Locate the cell with the specified text and output its [X, Y] center coordinate. 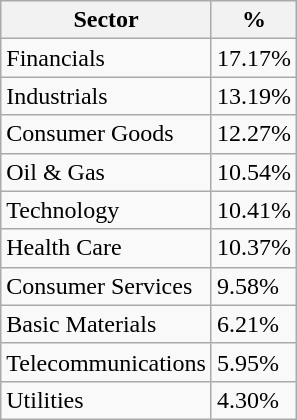
13.19% [254, 96]
10.41% [254, 210]
Oil & Gas [106, 172]
Basic Materials [106, 324]
10.37% [254, 248]
5.95% [254, 362]
6.21% [254, 324]
Consumer Goods [106, 134]
9.58% [254, 286]
Consumer Services [106, 286]
% [254, 20]
17.17% [254, 58]
12.27% [254, 134]
Sector [106, 20]
Telecommunications [106, 362]
Technology [106, 210]
Utilities [106, 400]
4.30% [254, 400]
Industrials [106, 96]
Health Care [106, 248]
Financials [106, 58]
10.54% [254, 172]
